Extract the (x, y) coordinate from the center of the cell holding the provided text.  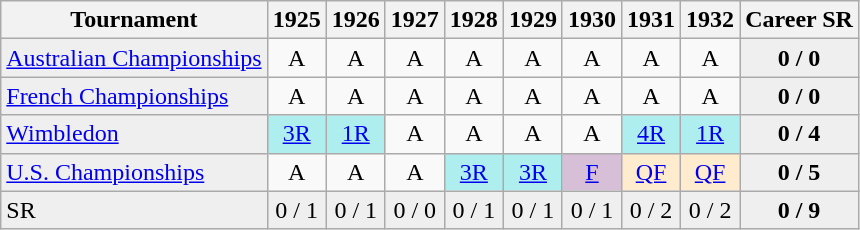
1927 (414, 20)
Tournament (134, 20)
Australian Championships (134, 58)
French Championships (134, 96)
1925 (296, 20)
1932 (710, 20)
U.S. Championships (134, 172)
F (592, 172)
0 / 5 (800, 172)
1929 (532, 20)
SR (134, 210)
Wimbledon (134, 134)
Career SR (800, 20)
1930 (592, 20)
1931 (652, 20)
0 / 9 (800, 210)
1928 (474, 20)
4R (652, 134)
1926 (356, 20)
0 / 4 (800, 134)
